Scan for the cell matching the given text and deliver its [x, y] coordinate at center. 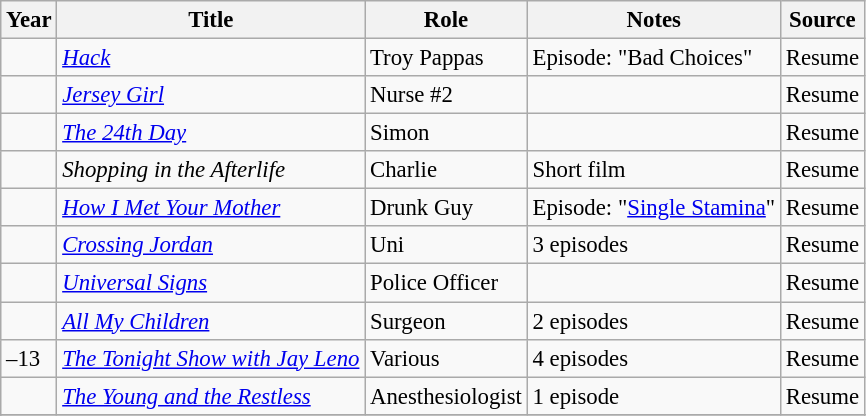
Jersey Girl [211, 95]
Episode: "Bad Choices" [654, 58]
Short film [654, 170]
1 episode [654, 396]
The Tonight Show with Jay Leno [211, 358]
Hack [211, 58]
Charlie [446, 170]
Shopping in the Afterlife [211, 170]
All My Children [211, 321]
Drunk Guy [446, 208]
4 episodes [654, 358]
Universal Signs [211, 283]
Source [822, 20]
Surgeon [446, 321]
How I Met Your Mother [211, 208]
The 24th Day [211, 133]
Uni [446, 245]
Nurse #2 [446, 95]
Notes [654, 20]
Troy Pappas [446, 58]
Police Officer [446, 283]
Title [211, 20]
Role [446, 20]
Year [29, 20]
The Young and the Restless [211, 396]
Simon [446, 133]
Crossing Jordan [211, 245]
2 episodes [654, 321]
Anesthesiologist [446, 396]
Episode: "Single Stamina" [654, 208]
3 episodes [654, 245]
Various [446, 358]
–13 [29, 358]
